Detect which cell encompasses the target text, then output its (X, Y) center coordinate. 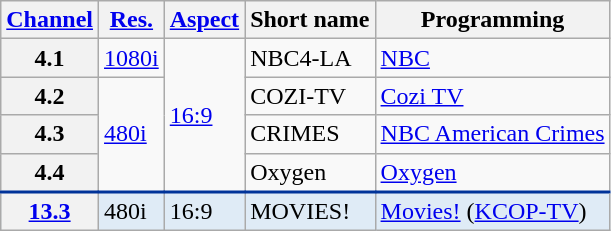
Res. (132, 20)
Aspect (204, 20)
1080i (132, 58)
4.3 (50, 134)
4.4 (50, 172)
Cozi TV (492, 96)
4.1 (50, 58)
NBC American Crimes (492, 134)
MOVIES! (310, 212)
4.2 (50, 96)
Channel (50, 20)
CRIMES (310, 134)
NBC4-LA (310, 58)
COZI-TV (310, 96)
Movies! (KCOP-TV) (492, 212)
13.3 (50, 212)
Short name (310, 20)
Programming (492, 20)
NBC (492, 58)
